Capture the cell that displays the provided text and extract its [x, y] central coordinate. 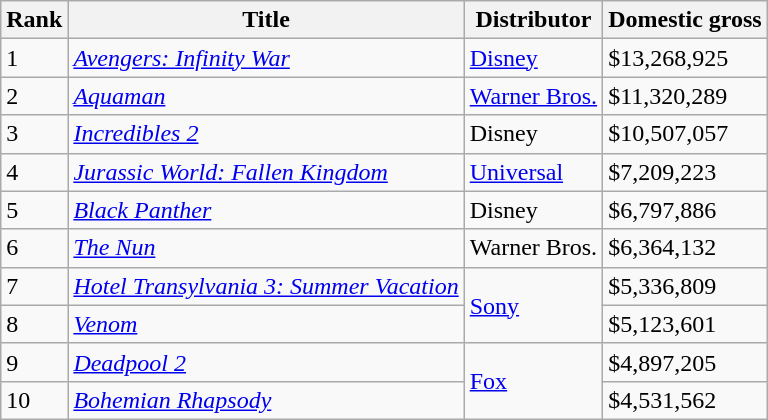
$4,531,562 [686, 400]
Distributor [533, 20]
$4,897,205 [686, 362]
Incredibles 2 [266, 134]
2 [34, 96]
The Nun [266, 248]
7 [34, 286]
Domestic gross [686, 20]
4 [34, 172]
$11,320,289 [686, 96]
6 [34, 248]
Title [266, 20]
Hotel Transylvania 3: Summer Vacation [266, 286]
Rank [34, 20]
Fox [533, 381]
Avengers: Infinity War [266, 58]
$7,209,223 [686, 172]
$13,268,925 [686, 58]
9 [34, 362]
$5,123,601 [686, 324]
Venom [266, 324]
Sony [533, 305]
5 [34, 210]
Jurassic World: Fallen Kingdom [266, 172]
3 [34, 134]
Black Panther [266, 210]
8 [34, 324]
$5,336,809 [686, 286]
Universal [533, 172]
1 [34, 58]
$10,507,057 [686, 134]
Deadpool 2 [266, 362]
$6,797,886 [686, 210]
10 [34, 400]
$6,364,132 [686, 248]
Aquaman [266, 96]
Bohemian Rhapsody [266, 400]
